Detect which cell encompasses the target text, then output its (X, Y) center coordinate. 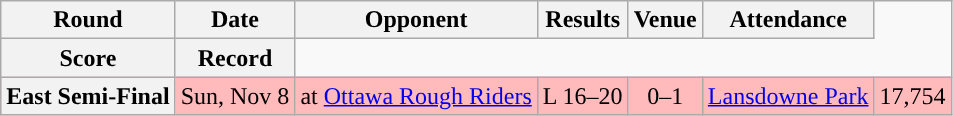
Score (88, 58)
Opponent (416, 20)
L 16–20 (582, 96)
Round (88, 20)
Attendance (788, 20)
Lansdowne Park (788, 96)
at Ottawa Rough Riders (416, 96)
17,754 (912, 96)
Record (235, 58)
Results (582, 20)
Date (235, 20)
East Semi-Final (88, 96)
Venue (665, 20)
0–1 (665, 96)
Sun, Nov 8 (235, 96)
